Find where the given text appears and provide that cell's center as (x, y) coordinate. 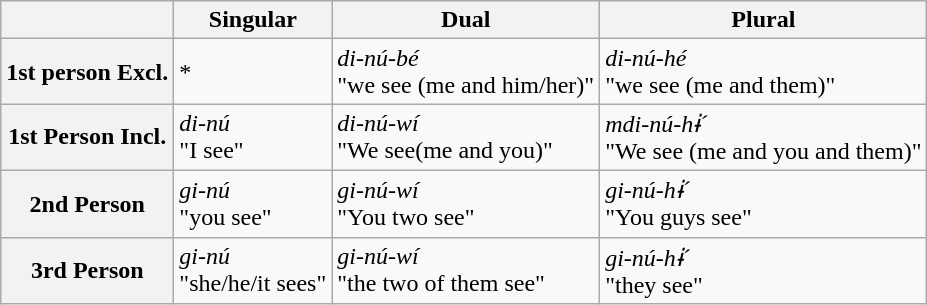
1st person Excl. (88, 72)
di-nú-bé "we see (me and him/her)" (466, 72)
di-nú-hé "we see (me and them)" (764, 72)
gi-nú-wí "the two of them see" (466, 270)
gi-nú "you see" (253, 204)
gi-nú-hɨ´ "You guys see" (764, 204)
Singular (253, 20)
1st Person Incl. (88, 138)
Dual (466, 20)
2nd Person (88, 204)
gi-nú "she/he/it sees" (253, 270)
di-nú "I see" (253, 138)
gi-nú-wí "You two see" (466, 204)
Plural (764, 20)
* (253, 72)
gi-nú-hɨ´ "they see" (764, 270)
3rd Person (88, 270)
di-nú-wí "We see(me and you)" (466, 138)
mdi-nú-hɨ´ "We see (me and you and them)" (764, 138)
